For the text-containing cell, return its midpoint in (x, y) coordinate format. 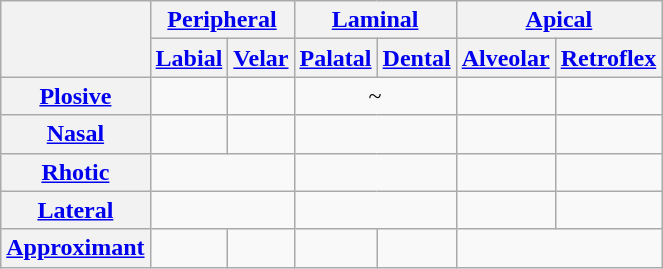
Approximant (76, 248)
Lateral (76, 210)
Apical (559, 20)
~ (375, 96)
Peripheral (222, 20)
Velar (261, 58)
Nasal (76, 134)
Plosive (76, 96)
Alveolar (506, 58)
Palatal (336, 58)
Rhotic (76, 172)
Dental (416, 58)
Labial (189, 58)
Laminal (375, 20)
Retroflex (608, 58)
